Return the [X, Y] coordinate for the center point of the cell that contains the specified text.  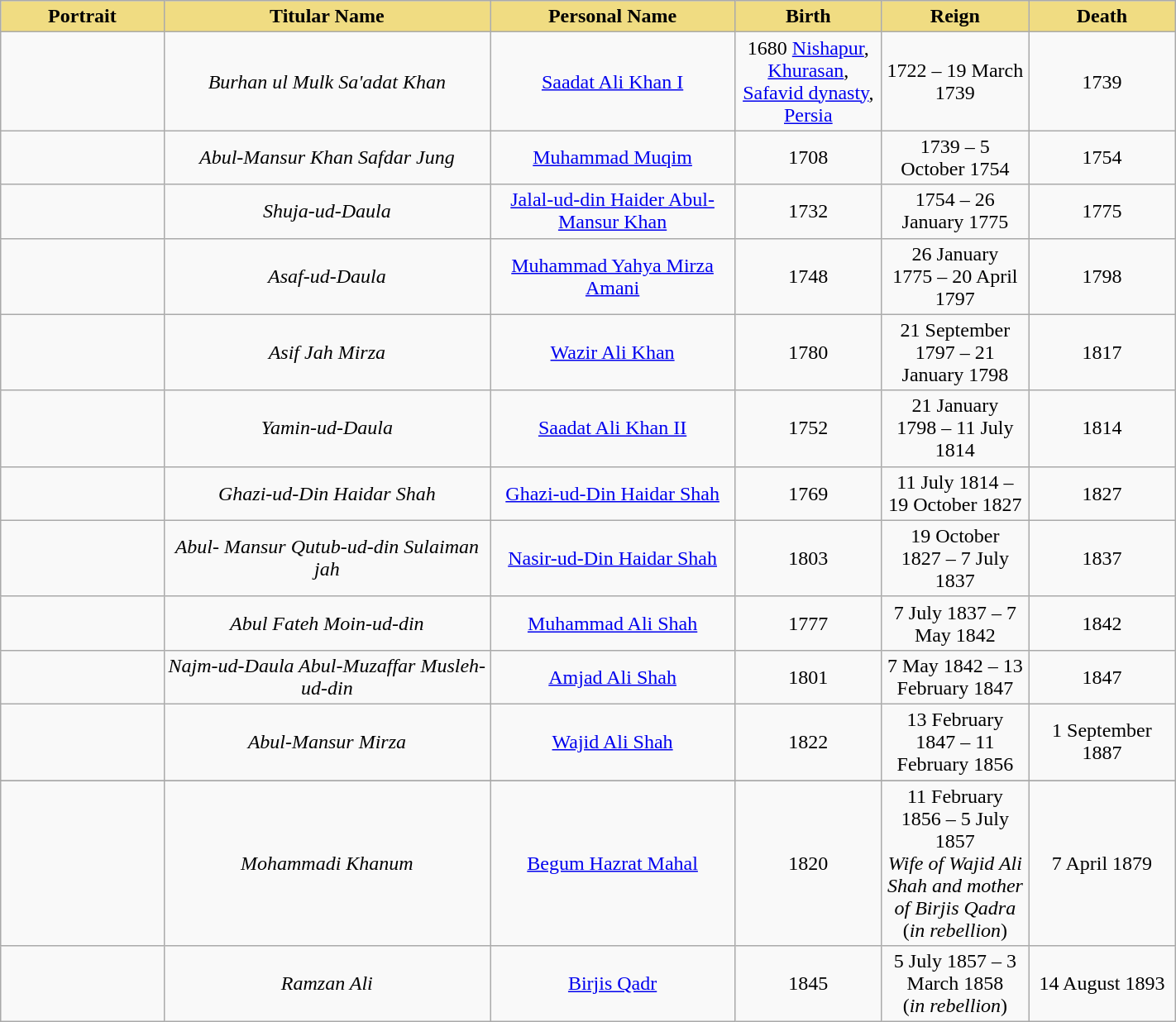
1680 Nishapur, Khurasan, Safavid dynasty, Persia [809, 81]
5 July 1857 – 3 March 1858(in rebellion) [955, 984]
11 February 1856 – 5 July 1857 Wife of Wajid Ali Shah and mother of Birjis Qadra (in rebellion) [955, 863]
Death [1102, 17]
26 January 1775 – 20 April 1797 [955, 276]
21 January 1798 – 11 July 1814 [955, 428]
Saadat Ali Khan I [613, 81]
1739 [1102, 81]
1801 [809, 676]
7 April 1879 [1102, 863]
13 February 1847 – 11 February 1856 [955, 742]
Yamin-ud-Daula [327, 428]
1822 [809, 742]
1708 [809, 157]
Wajid Ali Shah [613, 742]
Burhan ul Mulk Sa'adat Khan [327, 81]
Titular Name [327, 17]
1752 [809, 428]
Abul-Mansur Khan Safdar Jung [327, 157]
Mohammadi Khanum [327, 863]
1748 [809, 276]
Portrait [83, 17]
Asaf-ud-Daula [327, 276]
1837 [1102, 558]
Ramzan Ali [327, 984]
1 September 1887 [1102, 742]
1780 [809, 352]
21 September 1797 – 21 January 1798 [955, 352]
Abul- Mansur Qutub-ud-din Sulaiman jah [327, 558]
1845 [809, 984]
Muhammad Muqim [613, 157]
Birth [809, 17]
1754 [1102, 157]
1842 [1102, 623]
1732 [809, 212]
Abul Fateh Moin-ud-din [327, 623]
1754 – 26 January 1775 [955, 212]
Muhammad Ali Shah [613, 623]
Amjad Ali Shah [613, 676]
Begum Hazrat Mahal [613, 863]
1847 [1102, 676]
Asif Jah Mirza [327, 352]
1769 [809, 493]
Nasir-ud-Din Haidar Shah [613, 558]
19 October 1827 – 7 July 1837 [955, 558]
Saadat Ali Khan II [613, 428]
1722 – 19 March 1739 [955, 81]
1820 [809, 863]
1777 [809, 623]
1739 – 5 October 1754 [955, 157]
Abul-Mansur Mirza [327, 742]
Reign [955, 17]
1798 [1102, 276]
Birjis Qadr [613, 984]
Najm-ud-Daula Abul-Muzaffar Musleh-ud-din [327, 676]
1827 [1102, 493]
1803 [809, 558]
1817 [1102, 352]
11 July 1814 – 19 October 1827 [955, 493]
1775 [1102, 212]
1814 [1102, 428]
Wazir Ali Khan [613, 352]
Personal Name [613, 17]
14 August 1893 [1102, 984]
Jalal-ud-din Haider Abul-Mansur Khan [613, 212]
Muhammad Yahya Mirza Amani [613, 276]
7 July 1837 – 7 May 1842 [955, 623]
7 May 1842 – 13 February 1847 [955, 676]
Shuja-ud-Daula [327, 212]
